Determine the [X, Y] coordinate at the center of the cell enclosing the given text.  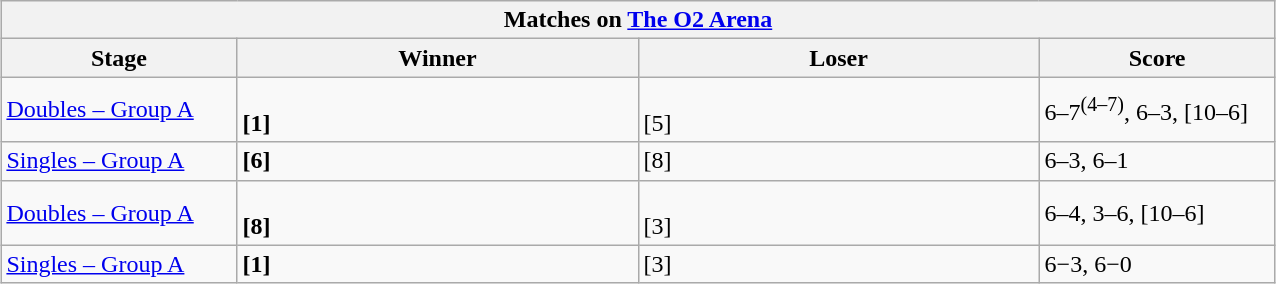
6−3, 6−0 [1157, 264]
Matches on The O2 Arena [638, 20]
6–4, 3–6, [10–6] [1157, 212]
6–3, 6–1 [1157, 161]
Loser [838, 58]
Score [1157, 58]
[6] [438, 161]
Winner [438, 58]
6–7(4–7), 6–3, [10–6] [1157, 110]
Stage [119, 58]
[5] [838, 110]
